Extract the (x, y) coordinate from the center of the cell holding the provided text.  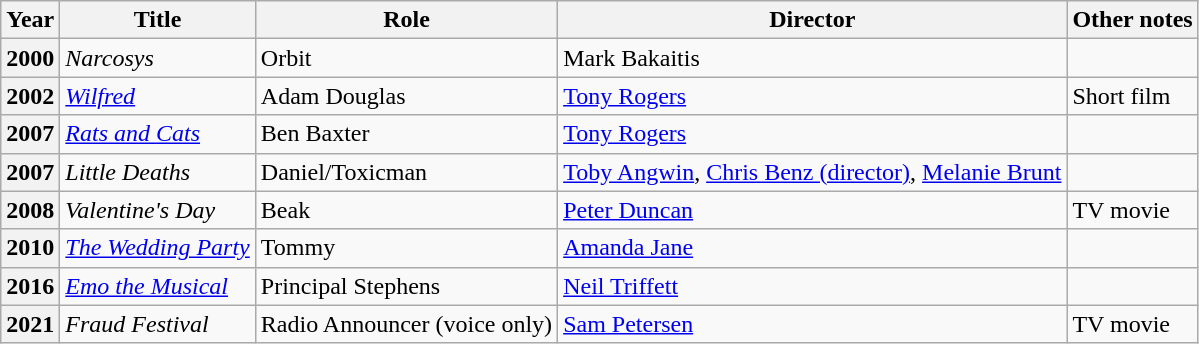
Radio Announcer (voice only) (406, 324)
2016 (30, 286)
Other notes (1132, 20)
The Wedding Party (158, 248)
Tommy (406, 248)
Fraud Festival (158, 324)
Toby Angwin, Chris Benz (director), Melanie Brunt (812, 172)
Role (406, 20)
Year (30, 20)
Sam Petersen (812, 324)
Peter Duncan (812, 210)
Little Deaths (158, 172)
Narcosys (158, 58)
Title (158, 20)
Emo the Musical (158, 286)
Mark Bakaitis (812, 58)
2000 (30, 58)
Director (812, 20)
2021 (30, 324)
Wilfred (158, 96)
Beak (406, 210)
Principal Stephens (406, 286)
Amanda Jane (812, 248)
2002 (30, 96)
2008 (30, 210)
Adam Douglas (406, 96)
Valentine's Day (158, 210)
2010 (30, 248)
Short film (1132, 96)
Rats and Cats (158, 134)
Orbit (406, 58)
Ben Baxter (406, 134)
Daniel/Toxicman (406, 172)
Neil Triffett (812, 286)
